Determine the [X, Y] coordinate at the center of the cell enclosing the given text.  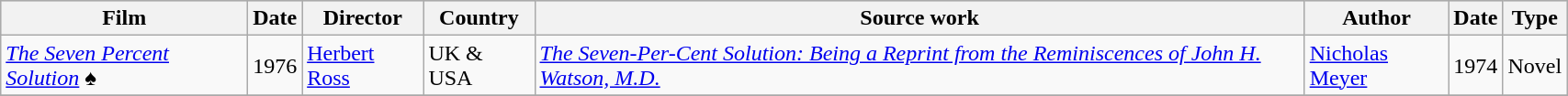
The Seven-Per-Cent Solution: Being a Reprint from the Reminiscences of John H. Watson, M.D. [919, 66]
Author [1376, 18]
Novel [1535, 66]
Source work [919, 18]
UK & USA [479, 66]
Film [125, 18]
1974 [1475, 66]
Type [1535, 18]
The Seven Percent Solution ♠ [125, 66]
Herbert Ross [363, 66]
Country [479, 18]
1976 [276, 66]
Nicholas Meyer [1376, 66]
Director [363, 18]
